Determine the (X, Y) coordinate at the center of the cell enclosing the given text.  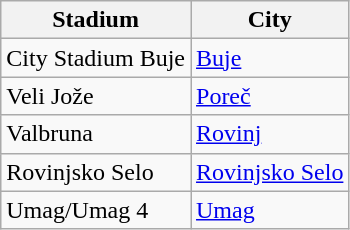
Valbruna (96, 134)
Poreč (269, 96)
Veli Jože (96, 96)
Buje (269, 58)
City (269, 20)
Rovinj (269, 134)
Umag/Umag 4 (96, 210)
City Stadium Buje (96, 58)
Umag (269, 210)
Stadium (96, 20)
